Determine the (X, Y) coordinate at the center of the cell enclosing the given text.  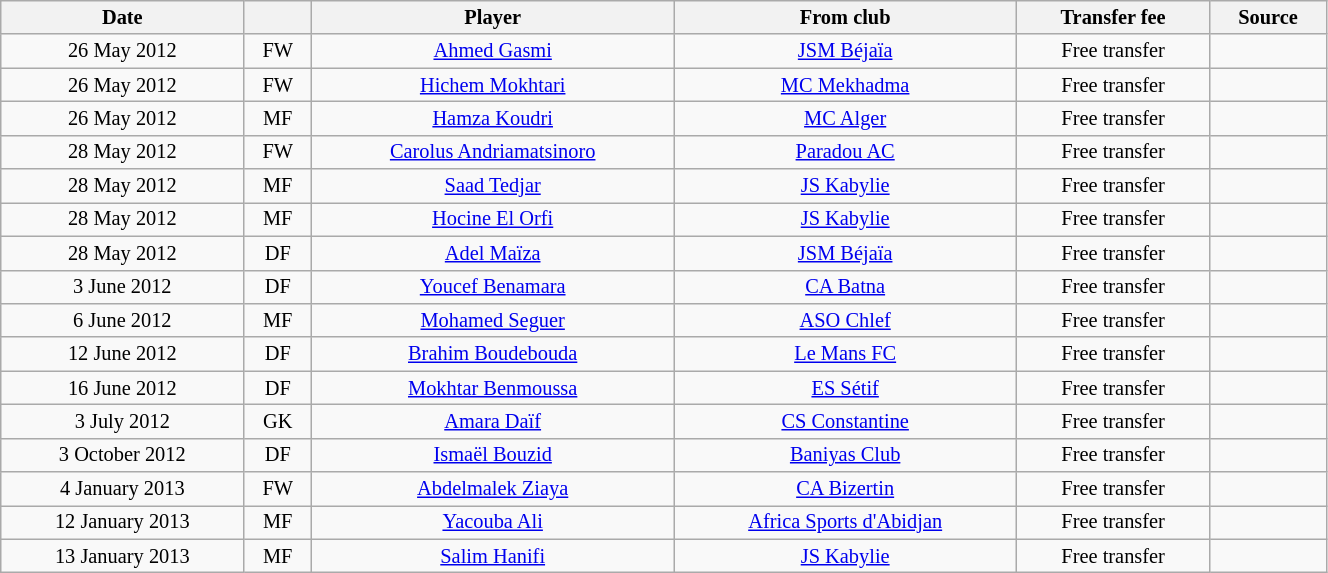
Mokhtar Benmoussa (493, 388)
12 June 2012 (122, 354)
Baniyas Club (846, 455)
ASO Chlef (846, 320)
Source (1268, 17)
Date (122, 17)
ES Sétif (846, 388)
Africa Sports d'Abidjan (846, 522)
Abdelmalek Ziaya (493, 489)
CS Constantine (846, 421)
Le Mans FC (846, 354)
From club (846, 17)
6 June 2012 (122, 320)
Brahim Boudebouda (493, 354)
3 June 2012 (122, 287)
3 July 2012 (122, 421)
Paradou AC (846, 152)
12 January 2013 (122, 522)
CA Bizertin (846, 489)
Hocine El Orfi (493, 219)
Adel Maïza (493, 253)
Amara Daïf (493, 421)
Salim Hanifi (493, 556)
Player (493, 17)
GK (278, 421)
3 October 2012 (122, 455)
16 June 2012 (122, 388)
MC Mekhadma (846, 85)
4 January 2013 (122, 489)
Yacouba Ali (493, 522)
CA Batna (846, 287)
13 January 2013 (122, 556)
Ismaël Bouzid (493, 455)
Ahmed Gasmi (493, 51)
MC Alger (846, 118)
Hichem Mokhtari (493, 85)
Saad Tedjar (493, 186)
Transfer fee (1114, 17)
Carolus Andriamatsinoro (493, 152)
Hamza Koudri (493, 118)
Mohamed Seguer (493, 320)
Youcef Benamara (493, 287)
